Output the (x, y) coordinate of the center of the cell containing the given text.  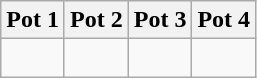
Pot 1 (33, 20)
Pot 4 (224, 20)
Pot 2 (96, 20)
Pot 3 (160, 20)
